Find where the given text appears and provide that cell's center as [X, Y] coordinate. 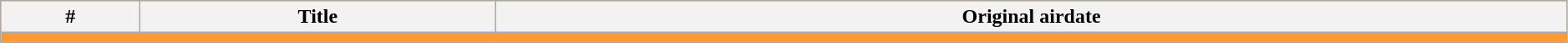
Title [317, 17]
# [70, 17]
Original airdate [1031, 17]
